Identify which cell holds the provided text, then report its [x, y] central coordinate. 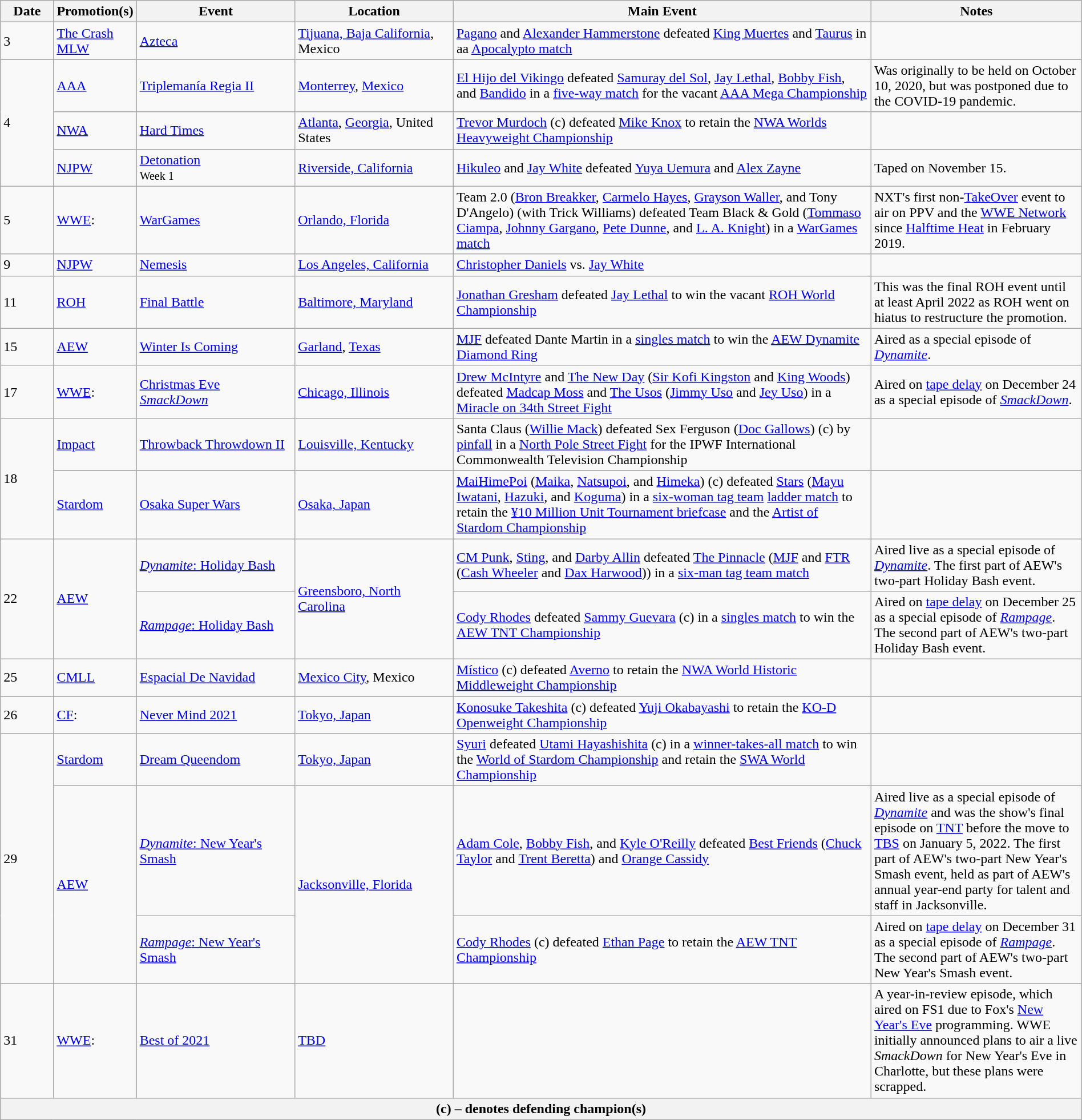
Jacksonville, Florida [374, 885]
Hikuleo and Jay White defeated Yuya Uemura and Alex Zayne [662, 168]
Winter Is Coming [216, 347]
Riverside, California [374, 168]
Aired on tape delay on December 31 as a special episode of Rampage. The second part of AEW's two-part New Year's Smash event. [976, 950]
Date [27, 11]
CF: [95, 715]
ROH [95, 302]
Místico (c) defeated Averno to retain the NWA World Historic Middleweight Championship [662, 678]
Orlando, Florida [374, 220]
Final Battle [216, 302]
MJF defeated Dante Martin in a singles match to win the AEW Dynamite Diamond Ring [662, 347]
CM Punk, Sting, and Darby Allin defeated The Pinnacle (MJF and FTR (Cash Wheeler and Dax Harwood)) in a six-man tag team match [662, 565]
CMLL [95, 678]
Hard Times [216, 130]
Atlanta, Georgia, United States [374, 130]
Los Angeles, California [374, 265]
Notes [976, 11]
El Hijo del Vikingo defeated Samuray del Sol, Jay Lethal, Bobby Fish, and Bandido in a five-way match for the vacant AAA Mega Championship [662, 86]
Azteca [216, 41]
Mexico City, Mexico [374, 678]
Cody Rhodes defeated Sammy Guevara (c) in a singles match to win the AEW TNT Championship [662, 626]
Event [216, 11]
DetonationWeek 1 [216, 168]
4 [27, 123]
Best of 2021 [216, 1041]
17 [27, 392]
Pagano and Alexander Hammerstone defeated King Muertes and Taurus in aa Apocalypto match [662, 41]
This was the final ROH event until at least April 2022 as ROH went on hiatus to restructure the promotion. [976, 302]
Nemesis [216, 265]
22 [27, 599]
Dynamite: Holiday Bash [216, 565]
Monterrey, Mexico [374, 86]
WarGames [216, 220]
Impact [95, 444]
TBD [374, 1041]
Konosuke Takeshita (c) defeated Yuji Okabayashi to retain the KO-D Openweight Championship [662, 715]
5 [27, 220]
Aired as a special episode of Dynamite. [976, 347]
11 [27, 302]
Cody Rhodes (c) defeated Ethan Page to retain the AEW TNT Championship [662, 950]
Location [374, 11]
Adam Cole, Bobby Fish, and Kyle O'Reilly defeated Best Friends (Chuck Taylor and Trent Beretta) and Orange Cassidy [662, 851]
Chicago, Illinois [374, 392]
15 [27, 347]
Taped on November 15. [976, 168]
Greensboro, North Carolina [374, 599]
25 [27, 678]
Dream Queendom [216, 760]
The CrashMLW [95, 41]
9 [27, 265]
Aired on tape delay on December 25 as a special episode of Rampage. The second part of AEW's two-part Holiday Bash event. [976, 626]
Espacial De Navidad [216, 678]
Christmas Eve SmackDown [216, 392]
Never Mind 2021 [216, 715]
Dynamite: New Year's Smash [216, 851]
NXT's first non-TakeOver event to air on PPV and the WWE Network since Halftime Heat in February 2019. [976, 220]
26 [27, 715]
Rampage: Holiday Bash [216, 626]
18 [27, 478]
Osaka Super Wars [216, 505]
Syuri defeated Utami Hayashishita (c) in a winner-takes-all match to win the World of Stardom Championship and retain the SWA World Championship [662, 760]
Garland, Texas [374, 347]
Louisville, Kentucky [374, 444]
Christopher Daniels vs. Jay White [662, 265]
Promotion(s) [95, 11]
Baltimore, Maryland [374, 302]
3 [27, 41]
Was originally to be held on October 10, 2020, but was postponed due to the COVID-19 pandemic. [976, 86]
Main Event [662, 11]
Osaka, Japan [374, 505]
Rampage: New Year's Smash [216, 950]
NWA [95, 130]
Jonathan Gresham defeated Jay Lethal to win the vacant ROH World Championship [662, 302]
AAA [95, 86]
Aired on tape delay on December 24 as a special episode of SmackDown. [976, 392]
Aired live as a special episode of Dynamite. The first part of AEW's two-part Holiday Bash event. [976, 565]
Trevor Murdoch (c) defeated Mike Knox to retain the NWA Worlds Heavyweight Championship [662, 130]
Throwback Throwdown II [216, 444]
29 [27, 859]
Triplemanía Regia II [216, 86]
Tijuana, Baja California, Mexico [374, 41]
(c) – denotes defending champion(s) [541, 1109]
31 [27, 1041]
